Determine the [x, y] coordinate at the center of the cell enclosing the given text.  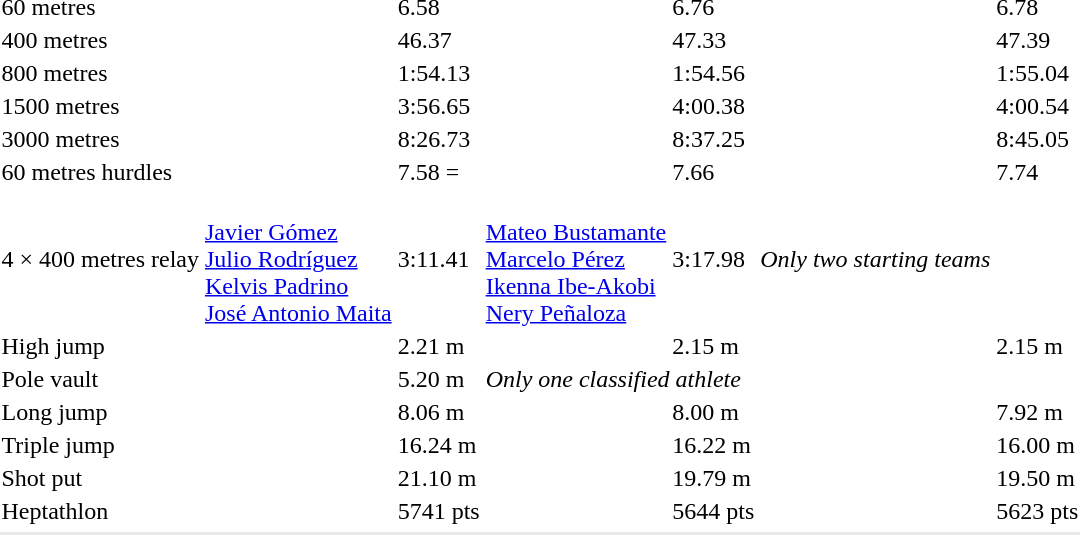
16.00 m [1038, 445]
5741 pts [438, 511]
16.24 m [438, 445]
8:37.25 [714, 139]
2.21 m [438, 346]
1500 metres [100, 106]
7.58 = [438, 172]
400 metres [100, 40]
4:00.54 [1038, 106]
7.74 [1038, 172]
1:54.13 [438, 73]
21.10 m [438, 478]
47.39 [1038, 40]
Heptathlon [100, 511]
8.06 m [438, 412]
7.92 m [1038, 412]
47.33 [714, 40]
5623 pts [1038, 511]
8:45.05 [1038, 139]
5644 pts [714, 511]
3:11.41 [438, 259]
Only one classified athlete [782, 379]
Pole vault [100, 379]
19.79 m [714, 478]
7.66 [714, 172]
3:17.98 [714, 259]
Shot put [100, 478]
60 metres hurdles [100, 172]
Long jump [100, 412]
3:56.65 [438, 106]
1:55.04 [1038, 73]
3000 metres [100, 139]
800 metres [100, 73]
Javier GómezJulio RodríguezKelvis PadrinoJosé Antonio Maita [298, 259]
Triple jump [100, 445]
16.22 m [714, 445]
19.50 m [1038, 478]
8.00 m [714, 412]
1:54.56 [714, 73]
Only two starting teams [876, 259]
8:26.73 [438, 139]
Mateo BustamanteMarcelo PérezIkenna Ibe-AkobiNery Peñaloza [576, 259]
High jump [100, 346]
46.37 [438, 40]
4 × 400 metres relay [100, 259]
4:00.38 [714, 106]
5.20 m [438, 379]
